Identify which cell holds the provided text, then report its [X, Y] central coordinate. 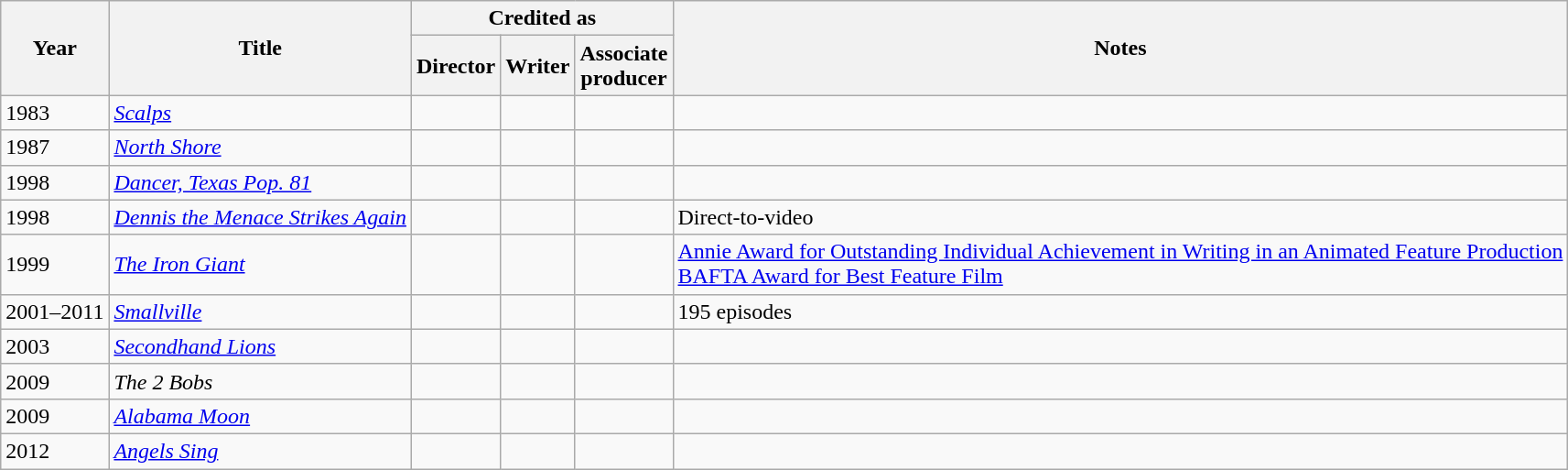
The Iron Giant [260, 264]
Notes [1120, 48]
North Shore [260, 148]
Smallville [260, 312]
Year [55, 48]
Alabama Moon [260, 416]
Annie Award for Outstanding Individual Achievement in Writing in an Animated Feature ProductionBAFTA Award for Best Feature Film [1120, 264]
2001–2011 [55, 312]
The 2 Bobs [260, 381]
2003 [55, 346]
1983 [55, 113]
Associateproducer [624, 66]
2012 [55, 451]
Dancer, Texas Pop. 81 [260, 182]
Credited as [542, 18]
1987 [55, 148]
Writer [538, 66]
Direct-to-video [1120, 217]
Secondhand Lions [260, 346]
Angels Sing [260, 451]
Director [456, 66]
195 episodes [1120, 312]
1999 [55, 264]
Title [260, 48]
Scalps [260, 113]
Dennis the Menace Strikes Again [260, 217]
